Find where the given text appears and provide that cell's center as (x, y) coordinate. 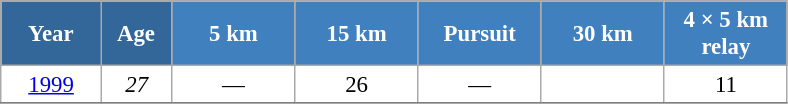
Pursuit (480, 34)
Age (136, 34)
26 (356, 85)
11 (726, 85)
30 km (602, 34)
1999 (52, 85)
Year (52, 34)
27 (136, 85)
15 km (356, 34)
4 × 5 km relay (726, 34)
5 km (234, 34)
